Return (X, Y) of the center of cell containing provided text 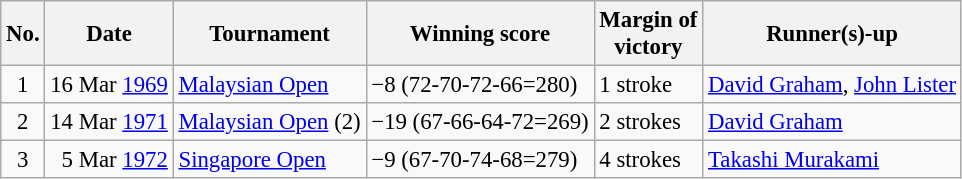
5 Mar 1972 (109, 160)
David Graham, John Lister (832, 85)
Margin ofvictory (648, 34)
Date (109, 34)
Malaysian Open (2) (270, 122)
Winning score (480, 34)
−9 (67-70-74-68=279) (480, 160)
Singapore Open (270, 160)
Takashi Murakami (832, 160)
2 strokes (648, 122)
David Graham (832, 122)
1 (23, 85)
Malaysian Open (270, 85)
Runner(s)-up (832, 34)
3 (23, 160)
14 Mar 1971 (109, 122)
−19 (67-66-64-72=269) (480, 122)
1 stroke (648, 85)
4 strokes (648, 160)
No. (23, 34)
−8 (72-70-72-66=280) (480, 85)
16 Mar 1969 (109, 85)
2 (23, 122)
Tournament (270, 34)
